Pinpoint the cell where the given text exists, returning its (X, Y) midpoint coordinate. 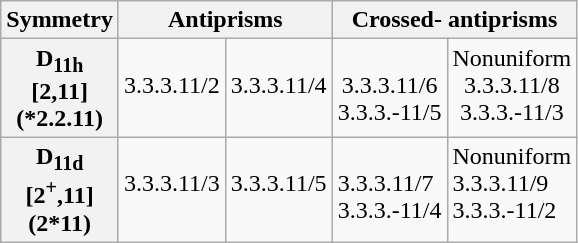
D11d[2+,11](2*11) (60, 190)
Nonuniform3.3.3.11/93.3.3.-11/2 (512, 190)
Antiprisms (225, 20)
3.3.3.11/73.3.3.-11/4 (390, 190)
Crossed- antiprisms (454, 20)
Nonuniform3.3.3.11/83.3.3.-11/3 (512, 88)
Symmetry (60, 20)
3.3.3.11/5 (278, 190)
3.3.3.11/63.3.3.-11/5 (390, 88)
3.3.3.11/2 (172, 88)
D11h[2,11](*2.2.11) (60, 88)
3.3.3.11/3 (172, 190)
3.3.3.11/4 (278, 88)
